Extract the [X, Y] coordinate from the center of the cell holding the provided text.  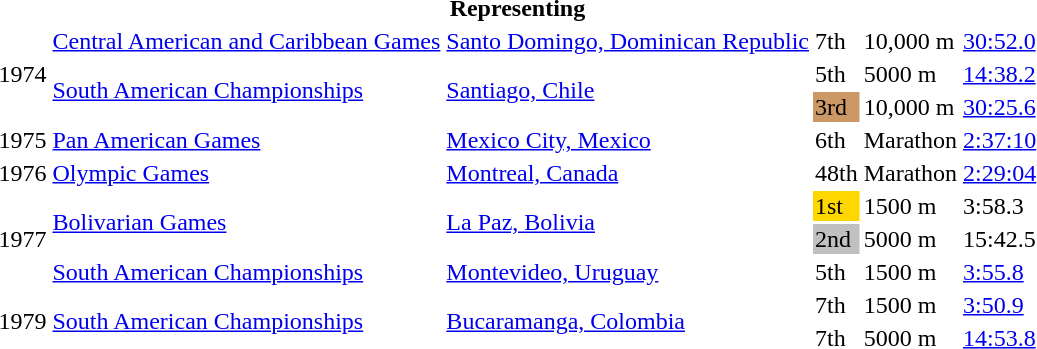
2nd [836, 239]
3:50.9 [999, 305]
30:52.0 [999, 41]
Montevideo, Uruguay [628, 272]
Montreal, Canada [628, 173]
3rd [836, 107]
14:38.2 [999, 74]
Mexico City, Mexico [628, 140]
La Paz, Bolivia [628, 222]
Santo Domingo, Dominican Republic [628, 41]
3:58.3 [999, 206]
48th [836, 173]
15:42.5 [999, 239]
Santiago, Chile [628, 90]
Central American and Caribbean Games [246, 41]
Bolivarian Games [246, 222]
1st [836, 206]
Olympic Games [246, 173]
3:55.8 [999, 272]
2:29:04 [999, 173]
2:37:10 [999, 140]
Pan American Games [246, 140]
6th [836, 140]
30:25.6 [999, 107]
